Find where the given text appears and provide that cell's center as [x, y] coordinate. 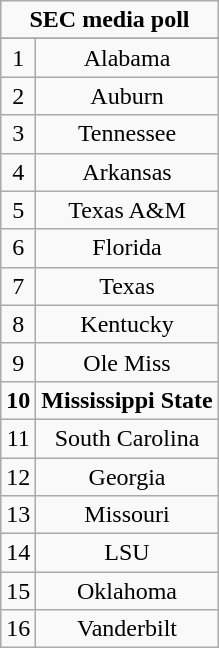
Missouri [127, 515]
2 [18, 96]
5 [18, 210]
6 [18, 248]
Kentucky [127, 324]
Texas [127, 286]
7 [18, 286]
9 [18, 362]
Vanderbilt [127, 629]
12 [18, 477]
Oklahoma [127, 591]
Georgia [127, 477]
South Carolina [127, 438]
11 [18, 438]
8 [18, 324]
Alabama [127, 58]
Arkansas [127, 172]
Florida [127, 248]
Mississippi State [127, 400]
15 [18, 591]
4 [18, 172]
3 [18, 134]
10 [18, 400]
LSU [127, 553]
SEC media poll [110, 20]
Texas A&M [127, 210]
14 [18, 553]
16 [18, 629]
Ole Miss [127, 362]
1 [18, 58]
Tennessee [127, 134]
13 [18, 515]
Auburn [127, 96]
